Capture the cell that displays the provided text and extract its [x, y] central coordinate. 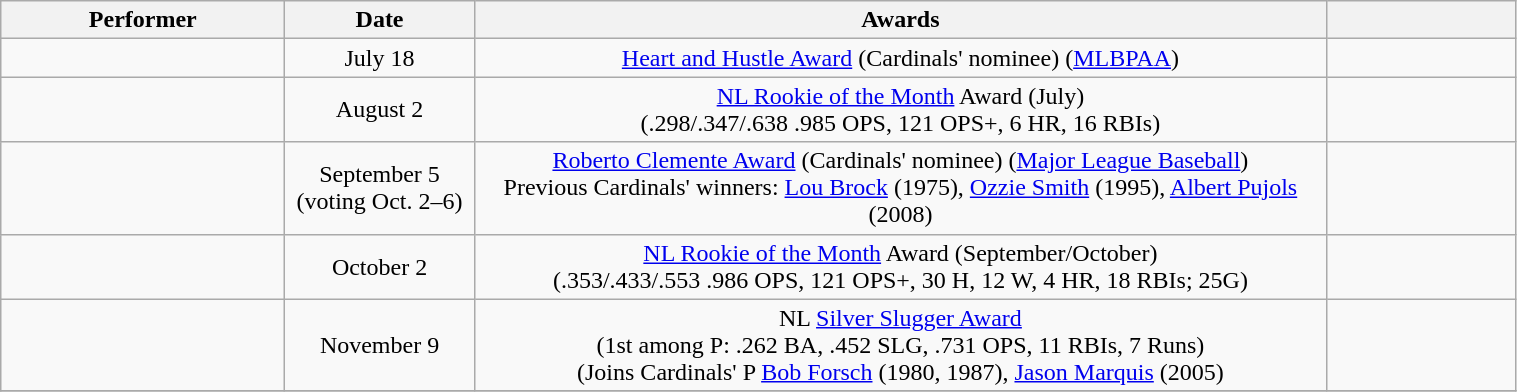
September 5 (voting Oct. 2–6) [380, 188]
Date [380, 20]
NL Rookie of the Month Award (July) (.298/.347/.638 .985 OPS, 121 OPS+, 6 HR, 16 RBIs) [900, 110]
August 2 [380, 110]
July 18 [380, 58]
Awards [900, 20]
Performer [143, 20]
November 9 [380, 345]
Heart and Hustle Award (Cardinals' nominee) (MLBPAA) [900, 58]
NL Silver Slugger Award (1st among P: .262 BA, .452 SLG, .731 OPS, 11 RBIs, 7 Runs) (Joins Cardinals' P Bob Forsch (1980, 1987), Jason Marquis (2005) [900, 345]
October 2 [380, 266]
NL Rookie of the Month Award (September/October) (.353/.433/.553 .986 OPS, 121 OPS+, 30 H, 12 W, 4 HR, 18 RBIs; 25G) [900, 266]
